Determine the (x, y) coordinate at the center of the cell enclosing the given text.  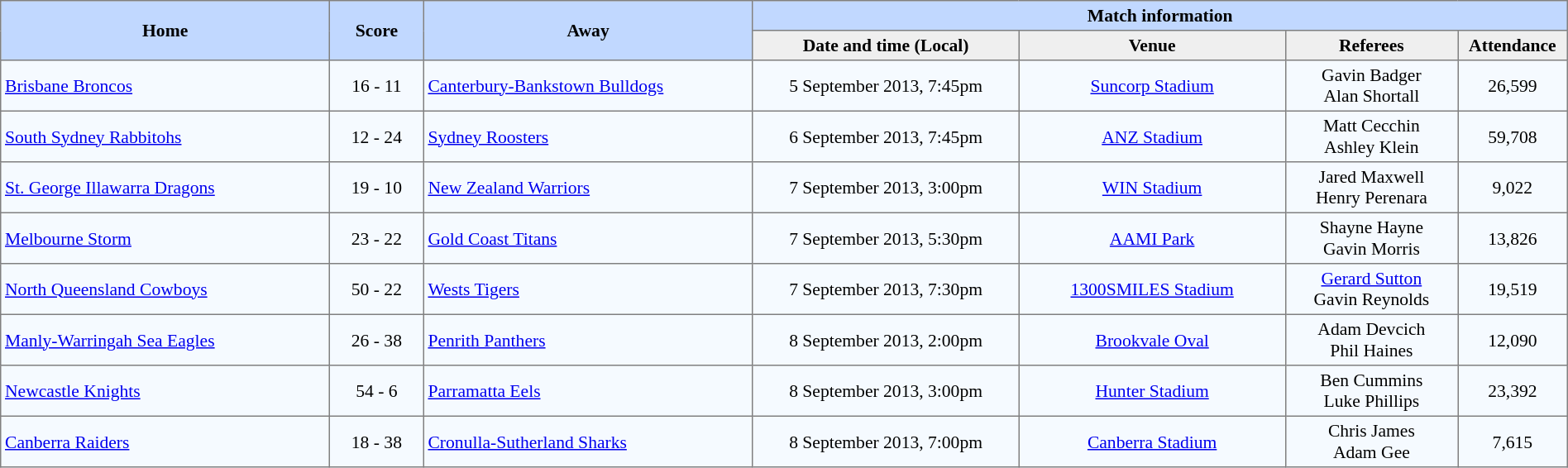
12,090 (1513, 340)
Chris JamesAdam Gee (1371, 442)
AAMI Park (1152, 238)
Canberra Stadium (1152, 442)
59,708 (1513, 136)
ANZ Stadium (1152, 136)
Away (588, 31)
19,519 (1513, 289)
9,022 (1513, 188)
Adam DevcichPhil Haines (1371, 340)
8 September 2013, 7:00pm (886, 442)
Venue (1152, 45)
Manly-Warringah Sea Eagles (165, 340)
7,615 (1513, 442)
Penrith Panthers (588, 340)
Hunter Stadium (1152, 391)
16 - 11 (377, 86)
New Zealand Warriors (588, 188)
Jared MaxwellHenry Perenara (1371, 188)
Gerard SuttonGavin Reynolds (1371, 289)
Referees (1371, 45)
23,392 (1513, 391)
Newcastle Knights (165, 391)
Shayne HayneGavin Morris (1371, 238)
Matt CecchinAshley Klein (1371, 136)
26,599 (1513, 86)
Date and time (Local) (886, 45)
Score (377, 31)
19 - 10 (377, 188)
Melbourne Storm (165, 238)
Home (165, 31)
6 September 2013, 7:45pm (886, 136)
7 September 2013, 5:30pm (886, 238)
Suncorp Stadium (1152, 86)
Attendance (1513, 45)
Brookvale Oval (1152, 340)
50 - 22 (377, 289)
26 - 38 (377, 340)
South Sydney Rabbitohs (165, 136)
5 September 2013, 7:45pm (886, 86)
13,826 (1513, 238)
54 - 6 (377, 391)
8 September 2013, 3:00pm (886, 391)
Match information (1159, 16)
Canberra Raiders (165, 442)
8 September 2013, 2:00pm (886, 340)
Ben CumminsLuke Phillips (1371, 391)
18 - 38 (377, 442)
Wests Tigers (588, 289)
23 - 22 (377, 238)
7 September 2013, 7:30pm (886, 289)
North Queensland Cowboys (165, 289)
12 - 24 (377, 136)
WIN Stadium (1152, 188)
Canterbury-Bankstown Bulldogs (588, 86)
1300SMILES Stadium (1152, 289)
Gavin BadgerAlan Shortall (1371, 86)
Gold Coast Titans (588, 238)
7 September 2013, 3:00pm (886, 188)
Brisbane Broncos (165, 86)
Parramatta Eels (588, 391)
Sydney Roosters (588, 136)
Cronulla-Sutherland Sharks (588, 442)
St. George Illawarra Dragons (165, 188)
